Search for the cell housing the specified text and yield its [X, Y] center coordinate. 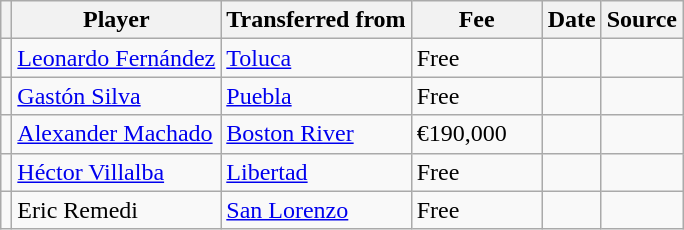
Alexander Machado [116, 134]
Boston River [316, 134]
Toluca [316, 58]
Transferred from [316, 20]
Leonardo Fernández [116, 58]
Gastón Silva [116, 96]
Eric Remedi [116, 210]
Puebla [316, 96]
San Lorenzo [316, 210]
€190,000 [476, 134]
Héctor Villalba [116, 172]
Source [642, 20]
Player [116, 20]
Libertad [316, 172]
Fee [476, 20]
Date [572, 20]
